Locate the cell with the specified text and output its (x, y) center coordinate. 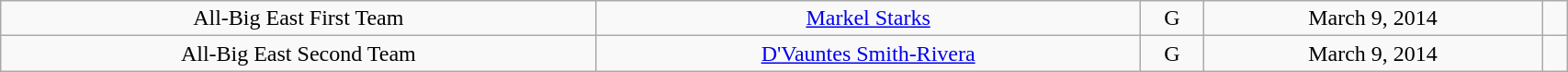
D'Vauntes Smith-Rivera (869, 54)
Markel Starks (869, 18)
All-Big East First Team (299, 18)
All-Big East Second Team (299, 54)
